Scan for the cell matching the given text and deliver its (X, Y) coordinate at center. 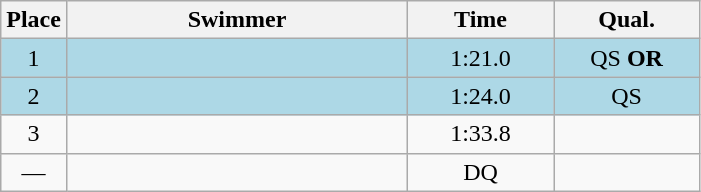
Swimmer (236, 20)
Time (481, 20)
— (34, 172)
Place (34, 20)
DQ (481, 172)
Qual. (627, 20)
QS (627, 96)
2 (34, 96)
1:33.8 (481, 134)
1:24.0 (481, 96)
QS OR (627, 58)
1 (34, 58)
1:21.0 (481, 58)
3 (34, 134)
